Extract the [X, Y] coordinate from the center of the cell holding the provided text.  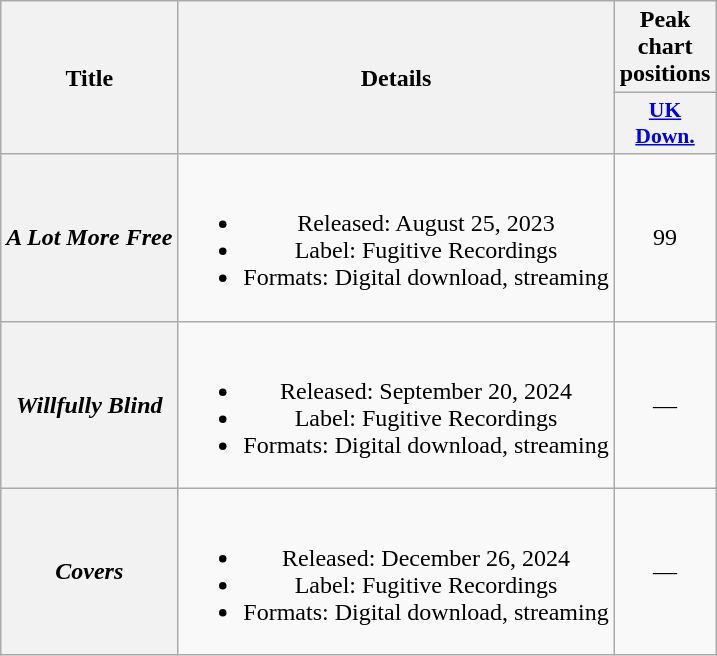
Peak chart positions [665, 47]
99 [665, 238]
A Lot More Free [90, 238]
Title [90, 78]
Details [396, 78]
UKDown. [665, 124]
Released: August 25, 2023Label: Fugitive RecordingsFormats: Digital download, streaming [396, 238]
Released: September 20, 2024Label: Fugitive RecordingsFormats: Digital download, streaming [396, 404]
Released: December 26, 2024Label: Fugitive RecordingsFormats: Digital download, streaming [396, 572]
Willfully Blind [90, 404]
Covers [90, 572]
